Capture the cell that displays the provided text and extract its (x, y) central coordinate. 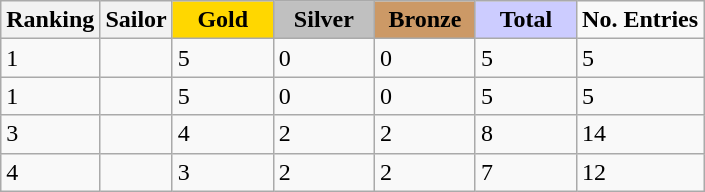
8 (526, 134)
Bronze (424, 20)
Sailor (136, 20)
No. Entries (640, 20)
14 (640, 134)
12 (640, 172)
7 (526, 172)
Total (526, 20)
Ranking (50, 20)
Gold (222, 20)
Silver (324, 20)
